Output the (X, Y) coordinate of the center of the cell containing the given text.  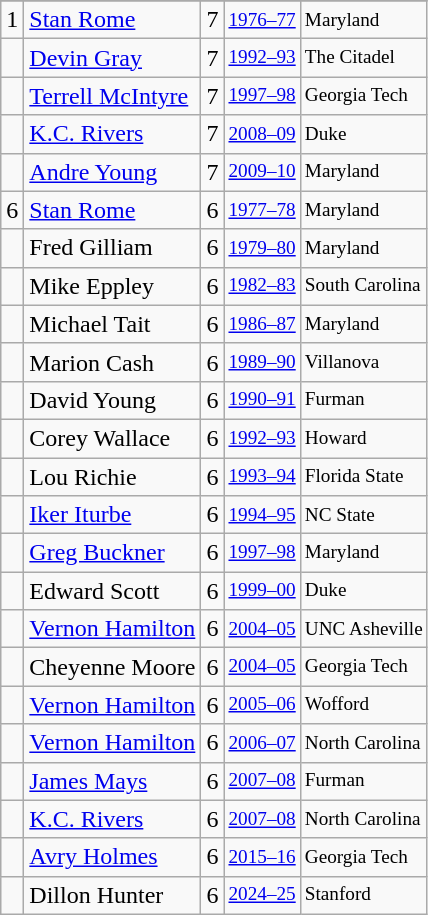
1982–83 (262, 286)
Corey Wallace (112, 438)
Cheyenne Moore (112, 667)
1977–78 (262, 210)
Edward Scott (112, 591)
Iker Iturbe (112, 515)
Florida State (364, 477)
1979–80 (262, 248)
1994–95 (262, 515)
Mike Eppley (112, 286)
1 (12, 20)
Terrell McIntyre (112, 96)
Lou Richie (112, 477)
NC State (364, 515)
2024–25 (262, 895)
Wofford (364, 705)
James Mays (112, 781)
Howard (364, 438)
2006–07 (262, 743)
1999–00 (262, 591)
2005–06 (262, 705)
1986–87 (262, 324)
The Citadel (364, 58)
UNC Asheville (364, 629)
Devin Gray (112, 58)
David Young (112, 400)
Greg Buckner (112, 553)
South Carolina (364, 286)
1990–91 (262, 400)
1993–94 (262, 477)
Andre Young (112, 172)
Michael Tait (112, 324)
1989–90 (262, 362)
Marion Cash (112, 362)
Villanova (364, 362)
2009–10 (262, 172)
2015–16 (262, 857)
1976–77 (262, 20)
2008–09 (262, 134)
Dillon Hunter (112, 895)
Stanford (364, 895)
Avry Holmes (112, 857)
Fred Gilliam (112, 248)
